Determine the (X, Y) coordinate at the center of the cell enclosing the given text.  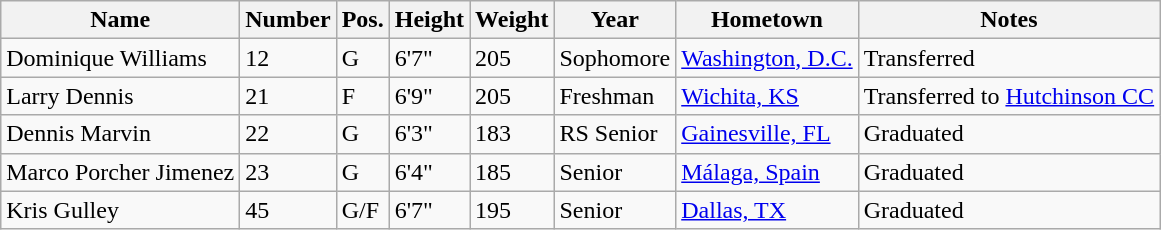
6'4" (429, 172)
Dallas, TX (767, 210)
45 (288, 210)
Dennis Marvin (120, 134)
Notes (1009, 20)
Málaga, Spain (767, 172)
23 (288, 172)
Dominique Williams (120, 58)
RS Senior (615, 134)
6'9" (429, 96)
Transferred to Hutchinson CC (1009, 96)
Height (429, 20)
Marco Porcher Jimenez (120, 172)
Weight (512, 20)
Wichita, KS (767, 96)
Number (288, 20)
Gainesville, FL (767, 134)
Transferred (1009, 58)
Freshman (615, 96)
12 (288, 58)
Name (120, 20)
Sophomore (615, 58)
Hometown (767, 20)
195 (512, 210)
Larry Dennis (120, 96)
6'3" (429, 134)
Pos. (362, 20)
183 (512, 134)
185 (512, 172)
21 (288, 96)
F (362, 96)
Washington, D.C. (767, 58)
22 (288, 134)
Kris Gulley (120, 210)
G/F (362, 210)
Year (615, 20)
